Output the [x, y] coordinate of the center of the cell containing the given text.  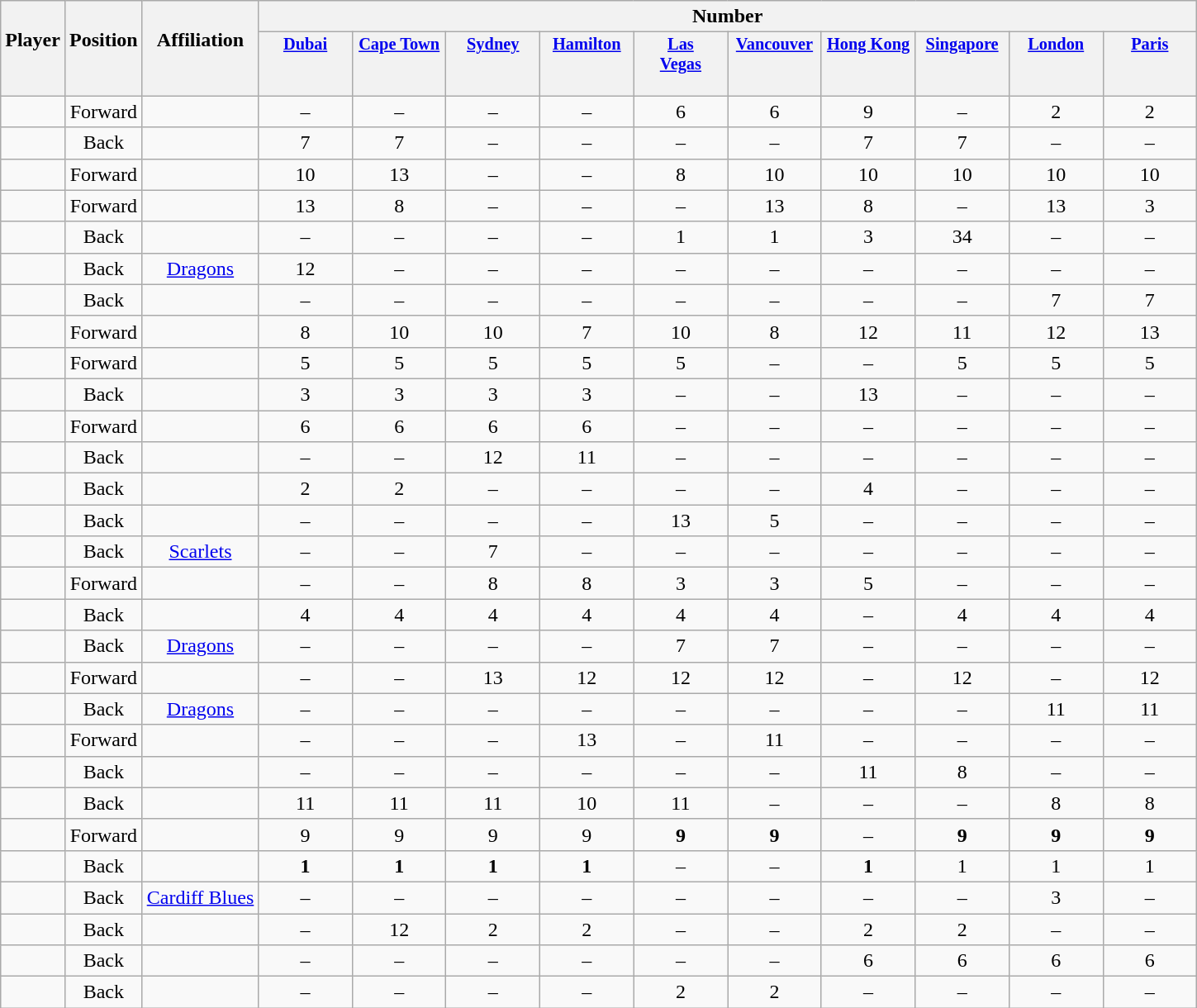
Sydney [493, 55]
Singapore [962, 55]
34 [962, 237]
Affiliation [200, 40]
Number [728, 17]
Position [103, 40]
Hong Kong [868, 55]
Hamilton [587, 55]
London [1056, 55]
Vancouver [775, 55]
LasVegas [681, 55]
Scarlets [200, 552]
Cape Town [399, 55]
Paris [1150, 55]
Dubai [306, 55]
Cardiff Blues [200, 897]
Player [33, 40]
